For the text-containing cell, return its midpoint in (x, y) coordinate format. 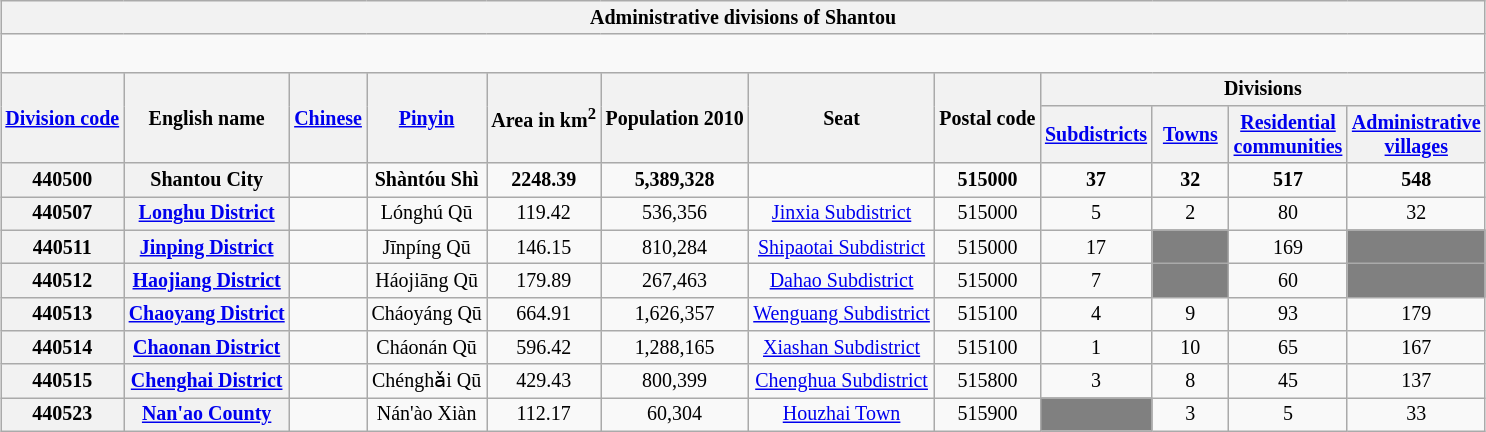
440512 (62, 280)
440511 (62, 246)
Chaoyang District (207, 314)
5,389,328 (675, 180)
800,399 (675, 380)
Cháonán Qū (427, 348)
Haojiang District (207, 280)
Shantou City (207, 180)
60,304 (675, 414)
Cháoyáng Qū (427, 314)
Towns (1190, 134)
Jinxia Subdistrict (842, 214)
267,463 (675, 280)
515900 (988, 414)
Houzhai Town (842, 414)
Chaonan District (207, 348)
517 (1288, 180)
440514 (62, 348)
Chenghua Subdistrict (842, 380)
548 (1416, 180)
60 (1288, 280)
1 (1096, 348)
Administrative villages (1416, 134)
Dahao Subdistrict (842, 280)
440523 (62, 414)
8 (1190, 380)
Longhu District (207, 214)
Pinyin (427, 118)
Chénghǎi Qū (427, 380)
119.42 (544, 214)
80 (1288, 214)
1,288,165 (675, 348)
10 (1190, 348)
Lónghú Qū (427, 214)
33 (1416, 414)
Postal code (988, 118)
137 (1416, 380)
179 (1416, 314)
17 (1096, 246)
429.43 (544, 380)
440500 (62, 180)
Nan'ao County (207, 414)
Chenghai District (207, 380)
440507 (62, 214)
Subdistricts (1096, 134)
65 (1288, 348)
536,356 (675, 214)
515800 (988, 380)
146.15 (544, 246)
93 (1288, 314)
Háojiāng Qū (427, 280)
Residential communities (1288, 134)
596.42 (544, 348)
440513 (62, 314)
37 (1096, 180)
Chinese (328, 118)
Wenguang Subdistrict (842, 314)
Shàntóu Shì (427, 180)
169 (1288, 246)
810,284 (675, 246)
Area in km2 (544, 118)
Administrative divisions of Shantou (744, 18)
179.89 (544, 280)
Xiashan Subdistrict (842, 348)
Jinping District (207, 246)
Population 2010 (675, 118)
440515 (62, 380)
9 (1190, 314)
English name (207, 118)
112.17 (544, 414)
Seat (842, 118)
2248.39 (544, 180)
664.91 (544, 314)
Jīnpíng Qū (427, 246)
Divisions (1262, 90)
Shipaotai Subdistrict (842, 246)
167 (1416, 348)
Nán'ào Xiàn (427, 414)
1,626,357 (675, 314)
Division code (62, 118)
2 (1190, 214)
4 (1096, 314)
7 (1096, 280)
45 (1288, 380)
